Identify which cell holds the provided text, then report its [X, Y] central coordinate. 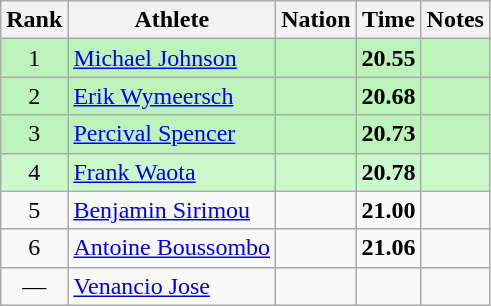
20.78 [388, 172]
Venancio Jose [172, 286]
Antoine Boussombo [172, 248]
1 [34, 58]
20.73 [388, 134]
Michael Johnson [172, 58]
Nation [316, 20]
— [34, 286]
20.55 [388, 58]
Frank Waota [172, 172]
Benjamin Sirimou [172, 210]
2 [34, 96]
21.00 [388, 210]
4 [34, 172]
Time [388, 20]
Erik Wymeersch [172, 96]
Rank [34, 20]
Notes [455, 20]
Percival Spencer [172, 134]
5 [34, 210]
20.68 [388, 96]
3 [34, 134]
21.06 [388, 248]
Athlete [172, 20]
6 [34, 248]
